Provide the [x, y] coordinate of the cell's center where the given text is located.  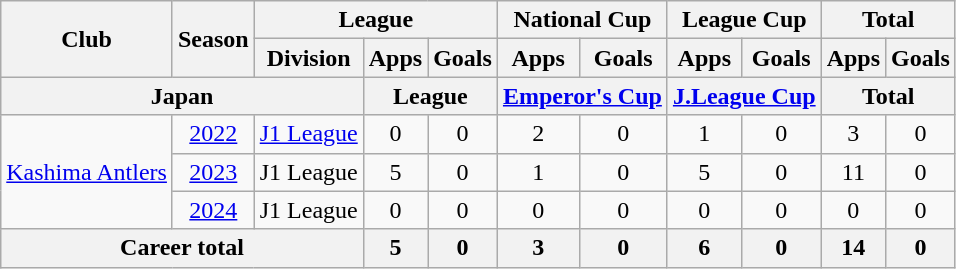
Japan [182, 96]
2023 [213, 172]
Division [308, 58]
14 [853, 248]
National Cup [582, 20]
Club [87, 39]
6 [704, 248]
Kashima Antlers [87, 172]
2022 [213, 134]
Career total [182, 248]
Emperor's Cup [582, 96]
2 [538, 134]
League Cup [744, 20]
2024 [213, 210]
11 [853, 172]
Season [213, 39]
J.League Cup [744, 96]
